Detect which cell encompasses the target text, then output its (x, y) center coordinate. 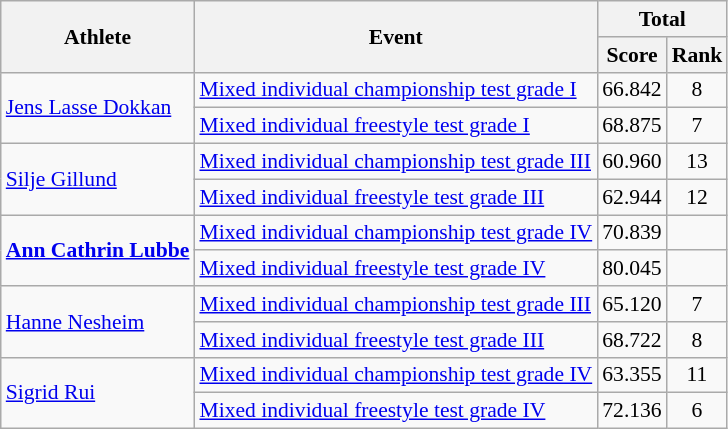
Ann Cathrin Lubbe (98, 250)
63.355 (632, 375)
65.120 (632, 304)
70.839 (632, 233)
Mixed individual freestyle test grade I (396, 126)
66.842 (632, 90)
Jens Lasse Dokkan (98, 108)
Rank (698, 55)
Sigrid Rui (98, 392)
60.960 (632, 162)
Silje Gillund (98, 180)
12 (698, 197)
13 (698, 162)
11 (698, 375)
72.136 (632, 411)
Athlete (98, 36)
Hanne Nesheim (98, 322)
Event (396, 36)
62.944 (632, 197)
Score (632, 55)
Total (662, 19)
68.722 (632, 340)
6 (698, 411)
80.045 (632, 269)
Mixed individual championship test grade I (396, 90)
68.875 (632, 126)
